Return (X, Y) of the center of cell containing provided text 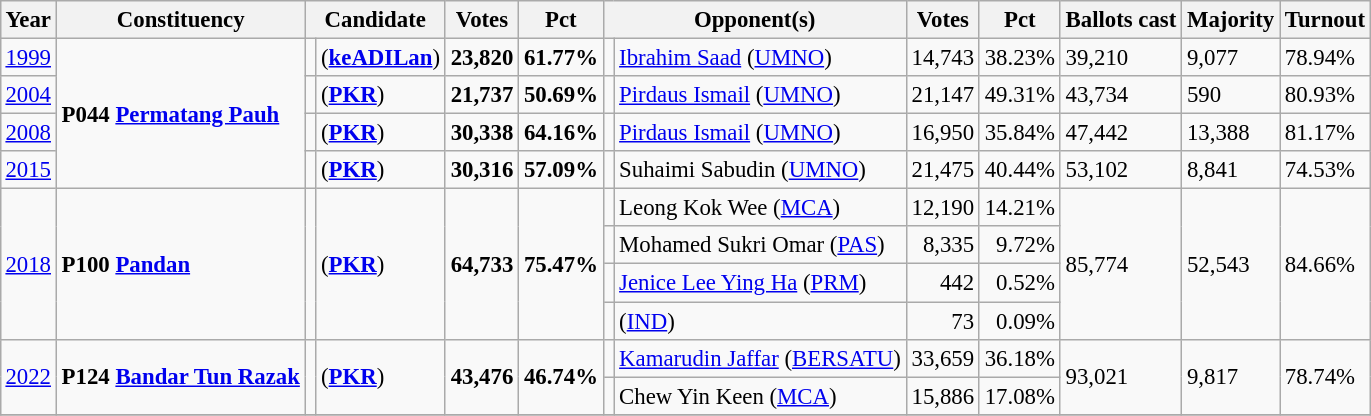
0.52% (1020, 283)
75.47% (562, 264)
21,475 (942, 170)
30,316 (482, 170)
8,841 (1231, 170)
36.18% (1020, 358)
73 (942, 321)
Mohamed Sukri Omar (PAS) (760, 245)
Majority (1231, 20)
590 (1231, 95)
16,950 (942, 133)
46.74% (562, 376)
Constituency (180, 20)
14.21% (1020, 208)
14,743 (942, 57)
39,210 (1120, 57)
85,774 (1120, 264)
Ballots cast (1120, 20)
43,476 (482, 376)
(IND) (760, 321)
2015 (28, 170)
13,388 (1231, 133)
52,543 (1231, 264)
21,737 (482, 95)
Jenice Lee Ying Ha (PRM) (760, 283)
81.17% (1326, 133)
50.69% (562, 95)
74.53% (1326, 170)
78.94% (1326, 57)
P044 Permatang Pauh (180, 113)
1999 (28, 57)
78.74% (1326, 376)
Leong Kok Wee (MCA) (760, 208)
P100 Pandan (180, 264)
80.93% (1326, 95)
P124 Bandar Tun Razak (180, 376)
2022 (28, 376)
2018 (28, 264)
53,102 (1120, 170)
23,820 (482, 57)
47,442 (1120, 133)
30,338 (482, 133)
43,734 (1120, 95)
Opponent(s) (754, 20)
35.84% (1020, 133)
15,886 (942, 396)
2004 (28, 95)
93,021 (1120, 376)
2008 (28, 133)
8,335 (942, 245)
9,817 (1231, 376)
17.08% (1020, 396)
64.16% (562, 133)
40.44% (1020, 170)
21,147 (942, 95)
9.72% (1020, 245)
49.31% (1020, 95)
9,077 (1231, 57)
Chew Yin Keen (MCA) (760, 396)
12,190 (942, 208)
Kamarudin Jaffar (BERSATU) (760, 358)
442 (942, 283)
Turnout (1326, 20)
84.66% (1326, 264)
Candidate (375, 20)
38.23% (1020, 57)
Year (28, 20)
61.77% (562, 57)
(keADILan) (381, 57)
0.09% (1020, 321)
33,659 (942, 358)
Ibrahim Saad (UMNO) (760, 57)
57.09% (562, 170)
64,733 (482, 264)
Suhaimi Sabudin (UMNO) (760, 170)
